Output the [x, y] coordinate of the center of the cell containing the given text.  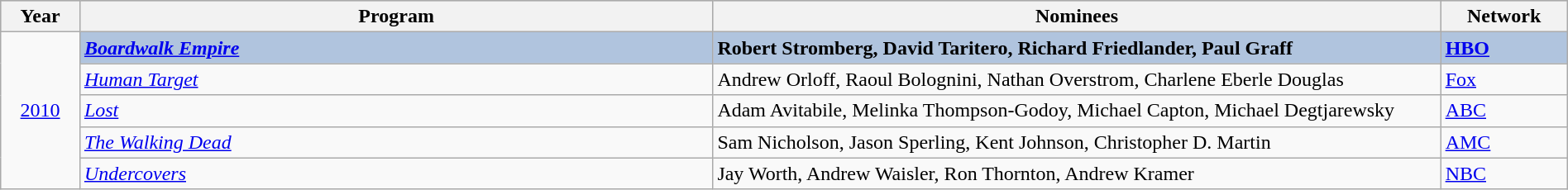
ABC [1503, 111]
Program [395, 17]
Andrew Orloff, Raoul Bolognini, Nathan Overstrom, Charlene Eberle Douglas [1077, 79]
Sam Nicholson, Jason Sperling, Kent Johnson, Christopher D. Martin [1077, 142]
HBO [1503, 48]
Jay Worth, Andrew Waisler, Ron Thornton, Andrew Kramer [1077, 173]
Year [41, 17]
Boardwalk Empire [395, 48]
Adam Avitabile, Melinka Thompson-Godoy, Michael Capton, Michael Degtjarewsky [1077, 111]
2010 [41, 111]
Lost [395, 111]
Fox [1503, 79]
Nominees [1077, 17]
The Walking Dead [395, 142]
NBC [1503, 173]
Human Target [395, 79]
AMC [1503, 142]
Robert Stromberg, David Taritero, Richard Friedlander, Paul Graff [1077, 48]
Undercovers [395, 173]
Network [1503, 17]
